Identify which cell holds the provided text, then report its [X, Y] central coordinate. 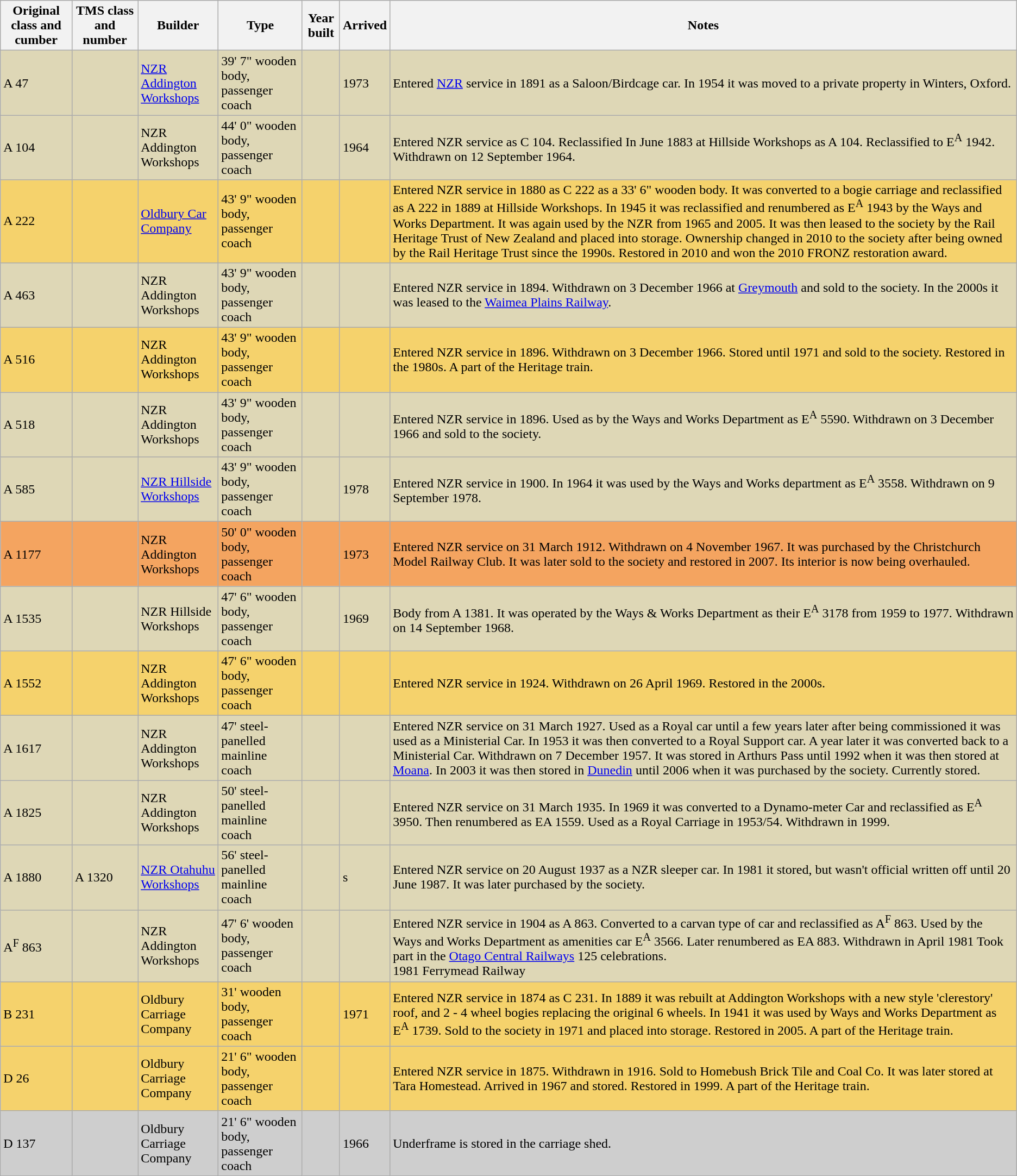
Arrived [365, 26]
Year built [321, 26]
47' steel-panelled mainline coach [261, 748]
1966 [365, 1143]
Entered NZR service in 1896. Used as by the Ways and Works Department as EA 5590. Withdrawn on 3 December 1966 and sold to the society. [704, 425]
A 463 [36, 295]
A 1177 [36, 554]
A 1552 [36, 684]
TMS class and number [104, 26]
Body from A 1381. It was operated by the Ways & Works Department as their EA 3178 from 1959 to 1977. Withdrawn on 14 September 1968. [704, 618]
A 47 [36, 83]
Oldbury Car Company [178, 222]
A 1825 [36, 813]
Builder [178, 26]
B 231 [36, 1014]
s [365, 877]
50' steel-panelled mainline coach [261, 813]
Entered NZR service in 1891 as a Saloon/Birdcage car. In 1954 it was moved to a private property in Winters, Oxford. [704, 83]
D 137 [36, 1143]
1978 [365, 489]
31' wooden body, passenger coach [261, 1014]
A 1617 [36, 748]
1971 [365, 1014]
NZR Otahuhu Workshops [178, 877]
50' 0" wooden body, passenger coach [261, 554]
A 1535 [36, 618]
Type [261, 26]
A 222 [36, 222]
A 585 [36, 489]
56' steel-panelled mainline coach [261, 877]
A 518 [36, 425]
Entered NZR service in 1900. In 1964 it was used by the Ways and Works department as EA 3558. Withdrawn on 9 September 1978. [704, 489]
39' 7" wooden body, passenger coach [261, 83]
Entered NZR service as C 104. Reclassified In June 1883 at Hillside Workshops as A 104. Reclassified to EA 1942. Withdrawn on 12 September 1964. [704, 148]
Notes [704, 26]
A 1880 [36, 877]
A 104 [36, 148]
44' 0" wooden body, passenger coach [261, 148]
Underframe is stored in the carriage shed. [704, 1143]
A 516 [36, 360]
1964 [365, 148]
1969 [365, 618]
D 26 [36, 1078]
Entered NZR service in 1924. Withdrawn on 26 April 1969. Restored in the 2000s. [704, 684]
Original class and cumber [36, 26]
A 1320 [104, 877]
AF 863 [36, 946]
47' 6' wooden body, passenger coach [261, 946]
